From the cell containing the given text, extract its center point as [x, y] coordinate. 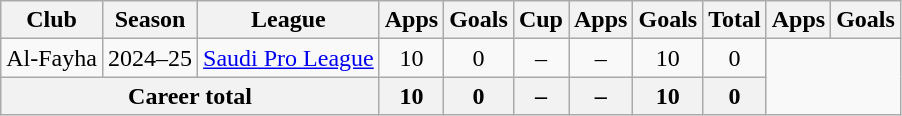
Saudi Pro League [289, 58]
Club [52, 20]
Al-Fayha [52, 58]
League [289, 20]
Season [150, 20]
Career total [190, 96]
Total [735, 20]
Cup [540, 20]
2024–25 [150, 58]
